Scan for the cell matching the given text and deliver its [x, y] coordinate at center. 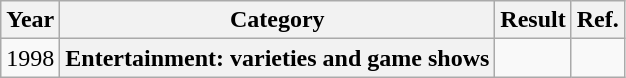
Result [533, 20]
Entertainment: varieties and game shows [278, 58]
Ref. [598, 20]
1998 [30, 58]
Category [278, 20]
Year [30, 20]
